Extract the [x, y] coordinate from the center of the cell holding the provided text.  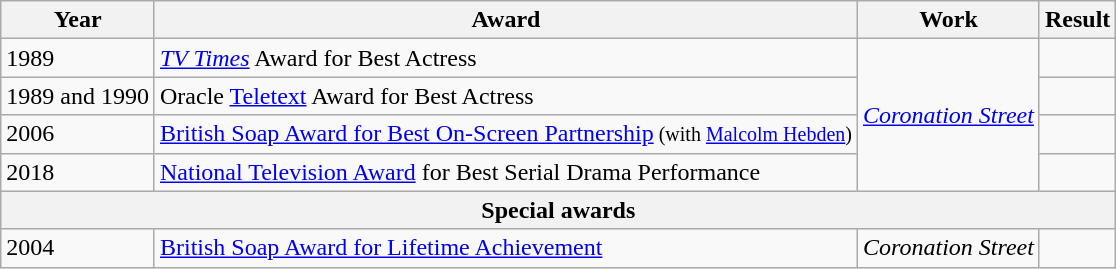
Oracle Teletext Award for Best Actress [506, 96]
Special awards [558, 210]
2018 [78, 172]
2004 [78, 248]
Year [78, 20]
National Television Award for Best Serial Drama Performance [506, 172]
Work [949, 20]
1989 and 1990 [78, 96]
1989 [78, 58]
TV Times Award for Best Actress [506, 58]
2006 [78, 134]
Result [1077, 20]
Award [506, 20]
British Soap Award for Lifetime Achievement [506, 248]
British Soap Award for Best On-Screen Partnership (with Malcolm Hebden) [506, 134]
